Search for the cell housing the specified text and yield its [X, Y] center coordinate. 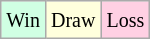
Draw [72, 20]
Loss [126, 20]
Win [24, 20]
